Scan for the cell matching the given text and deliver its [x, y] coordinate at center. 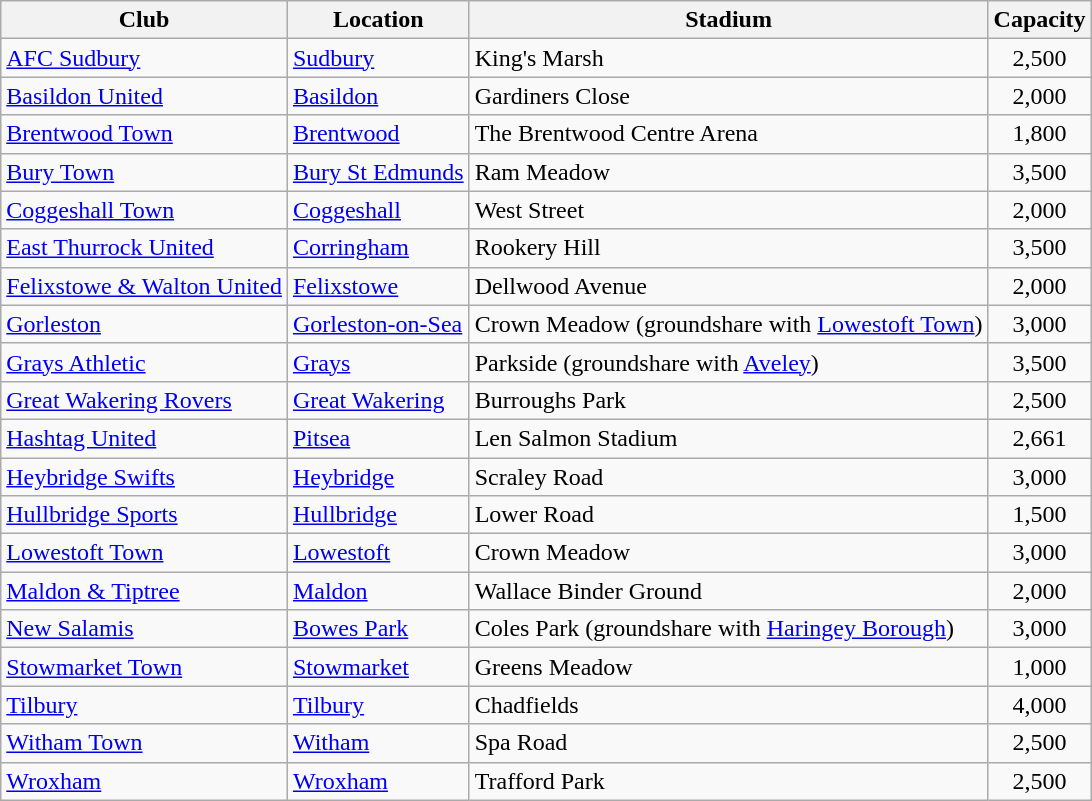
Heybridge Swifts [144, 477]
Hullbridge [378, 515]
Great Wakering Rovers [144, 400]
Ram Meadow [728, 172]
Crown Meadow [728, 553]
4,000 [1040, 705]
Hullbridge Sports [144, 515]
Maldon & Tiptree [144, 591]
Witham [378, 743]
Spa Road [728, 743]
Coggeshall Town [144, 210]
Dellwood Avenue [728, 286]
Gorleston [144, 324]
Location [378, 20]
Basildon [378, 96]
Sudbury [378, 58]
Scraley Road [728, 477]
Stadium [728, 20]
Capacity [1040, 20]
East Thurrock United [144, 248]
Coles Park (groundshare with Haringey Borough) [728, 629]
Pitsea [378, 438]
Wallace Binder Ground [728, 591]
Lower Road [728, 515]
Rookery Hill [728, 248]
1,500 [1040, 515]
Basildon United [144, 96]
Len Salmon Stadium [728, 438]
Stowmarket Town [144, 667]
Felixstowe [378, 286]
Gorleston-on-Sea [378, 324]
Coggeshall [378, 210]
Parkside (groundshare with Aveley) [728, 362]
Heybridge [378, 477]
Bury Town [144, 172]
King's Marsh [728, 58]
Trafford Park [728, 781]
Brentwood [378, 134]
Maldon [378, 591]
Grays Athletic [144, 362]
Stowmarket [378, 667]
The Brentwood Centre Arena [728, 134]
Lowestoft [378, 553]
West Street [728, 210]
2,661 [1040, 438]
1,000 [1040, 667]
Chadfields [728, 705]
Club [144, 20]
Bury St Edmunds [378, 172]
Great Wakering [378, 400]
New Salamis [144, 629]
Greens Meadow [728, 667]
Hashtag United [144, 438]
Felixstowe & Walton United [144, 286]
Grays [378, 362]
Witham Town [144, 743]
Lowestoft Town [144, 553]
Gardiners Close [728, 96]
Crown Meadow (groundshare with Lowestoft Town) [728, 324]
Corringham [378, 248]
1,800 [1040, 134]
Burroughs Park [728, 400]
AFC Sudbury [144, 58]
Bowes Park [378, 629]
Brentwood Town [144, 134]
